Detect which cell encompasses the target text, then output its [x, y] center coordinate. 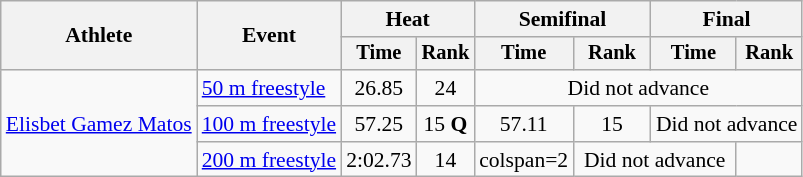
24 [446, 88]
Elisbet Gamez Matos [99, 124]
Event [269, 36]
15 Q [446, 124]
57.11 [524, 124]
100 m freestyle [269, 124]
57.25 [378, 124]
Semifinal [562, 19]
50 m freestyle [269, 88]
15 [612, 124]
Athlete [99, 36]
Heat [408, 19]
Final [727, 19]
26.85 [378, 88]
